Return the (x, y) coordinate for the center point of the cell that contains the specified text.  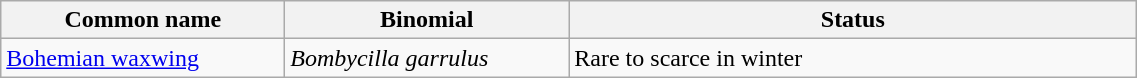
Rare to scarce in winter (853, 58)
Common name (143, 20)
Bombycilla garrulus (427, 58)
Bohemian waxwing (143, 58)
Status (853, 20)
Binomial (427, 20)
